Return (X, Y) of the center of cell containing provided text 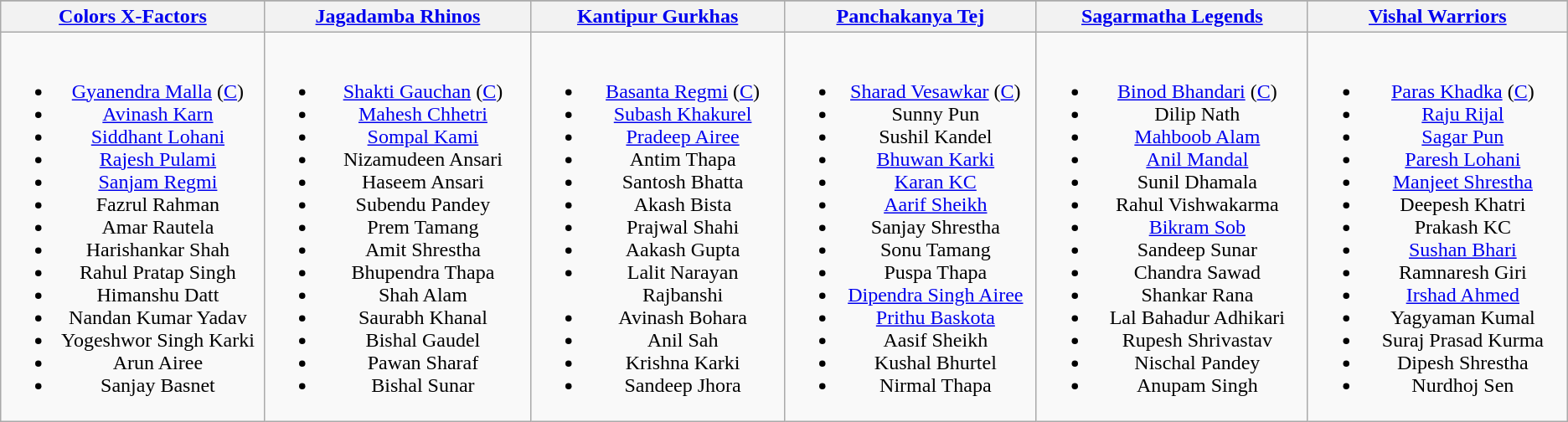
Sagarmatha Legends (1172, 17)
Colors X-Factors (132, 17)
Jagadamba Rhinos (398, 17)
Kantipur Gurkhas (658, 17)
Panchakanya Tej (910, 17)
Vishal Warriors (1437, 17)
